Detect which cell encompasses the target text, then output its [X, Y] center coordinate. 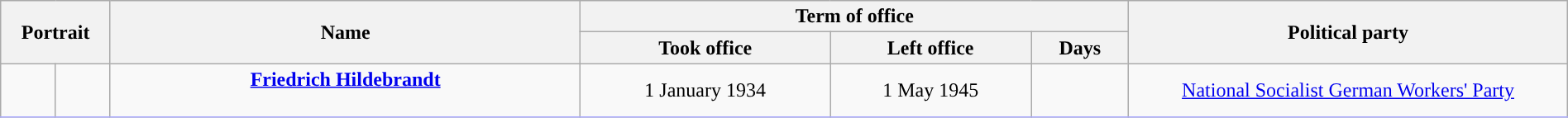
Friedrich Hildebrandt [345, 91]
Political party [1348, 32]
Portrait [56, 32]
1 January 1934 [705, 91]
Left office [931, 48]
National Socialist German Workers' Party [1348, 91]
Name [345, 32]
Took office [705, 48]
1 May 1945 [931, 91]
Days [1080, 48]
Term of office [855, 17]
